Capture the cell that displays the provided text and extract its [x, y] central coordinate. 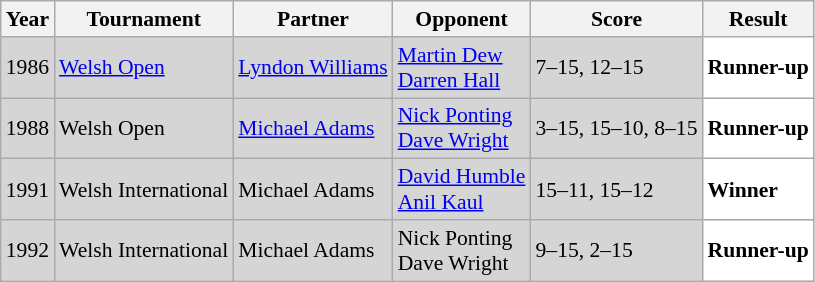
Tournament [144, 19]
3–15, 15–10, 8–15 [616, 128]
9–15, 2–15 [616, 250]
1988 [28, 128]
Martin Dew Darren Hall [462, 68]
Partner [312, 19]
David Humble Anil Kaul [462, 190]
Lyndon Williams [312, 68]
Winner [758, 190]
Year [28, 19]
Result [758, 19]
Score [616, 19]
7–15, 12–15 [616, 68]
1991 [28, 190]
15–11, 15–12 [616, 190]
1986 [28, 68]
1992 [28, 250]
Opponent [462, 19]
